Search for the cell housing the specified text and yield its (X, Y) center coordinate. 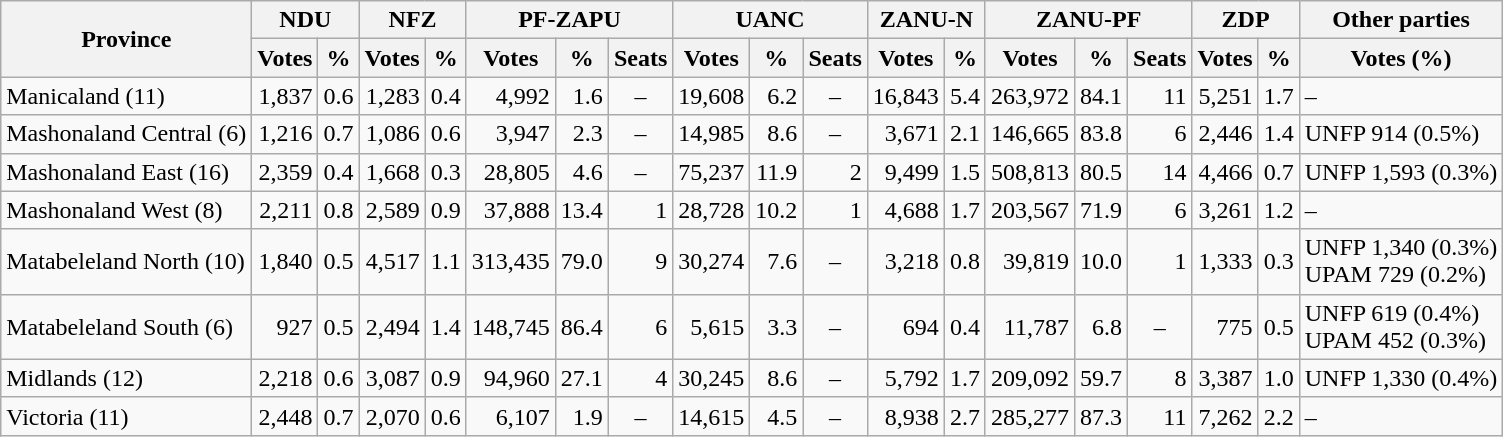
7.6 (776, 262)
10.0 (1100, 262)
2 (835, 172)
83.8 (1100, 134)
39,819 (1030, 262)
2.7 (964, 416)
2,218 (285, 378)
1.2 (1278, 210)
30,245 (712, 378)
209,092 (1030, 378)
313,435 (510, 262)
4.6 (582, 172)
NFZ (412, 20)
Matabeleland North (10) (126, 262)
2,211 (285, 210)
3,387 (1225, 378)
694 (906, 326)
1,837 (285, 96)
Votes (%) (1401, 58)
508,813 (1030, 172)
94,960 (510, 378)
13.4 (582, 210)
6.8 (1100, 326)
10.2 (776, 210)
3,947 (510, 134)
148,745 (510, 326)
UNFP 914 (0.5%) (1401, 134)
87.3 (1100, 416)
Province (126, 39)
263,972 (1030, 96)
79.0 (582, 262)
1.5 (964, 172)
9 (640, 262)
Mashonaland Central (6) (126, 134)
775 (1225, 326)
4 (640, 378)
19,608 (712, 96)
4,688 (906, 210)
11.9 (776, 172)
1,668 (392, 172)
3,218 (906, 262)
2.3 (582, 134)
Mashonaland East (16) (126, 172)
28,728 (712, 210)
8,938 (906, 416)
86.4 (582, 326)
UANC (770, 20)
7,262 (1225, 416)
UNFP 1,340 (0.3%)UPAM 729 (0.2%) (1401, 262)
1,216 (285, 134)
Midlands (12) (126, 378)
4.5 (776, 416)
UNFP 1,593 (0.3%) (1401, 172)
28,805 (510, 172)
4,517 (392, 262)
5,615 (712, 326)
PF-ZAPU (570, 20)
3,671 (906, 134)
Other parties (1401, 20)
1,333 (1225, 262)
1,086 (392, 134)
1,283 (392, 96)
14,985 (712, 134)
37,888 (510, 210)
203,567 (1030, 210)
Mashonaland West (8) (126, 210)
927 (285, 326)
9,499 (906, 172)
3.3 (776, 326)
8 (1160, 378)
84.1 (1100, 96)
2,070 (392, 416)
30,274 (712, 262)
2,494 (392, 326)
5.4 (964, 96)
1.6 (582, 96)
2,446 (1225, 134)
3,261 (1225, 210)
1.0 (1278, 378)
Matabeleland South (6) (126, 326)
4,992 (510, 96)
59.7 (1100, 378)
Manicaland (11) (126, 96)
2.1 (964, 134)
NDU (306, 20)
1.1 (446, 262)
2.2 (1278, 416)
285,277 (1030, 416)
5,251 (1225, 96)
5,792 (906, 378)
146,665 (1030, 134)
14,615 (712, 416)
ZANU-PF (1088, 20)
11,787 (1030, 326)
80.5 (1100, 172)
2,359 (285, 172)
ZANU-N (926, 20)
ZDP (1246, 20)
27.1 (582, 378)
2,448 (285, 416)
75,237 (712, 172)
6.2 (776, 96)
2,589 (392, 210)
UNFP 1,330 (0.4%) (1401, 378)
1,840 (285, 262)
6,107 (510, 416)
1.9 (582, 416)
71.9 (1100, 210)
Victoria (11) (126, 416)
4,466 (1225, 172)
3,087 (392, 378)
16,843 (906, 96)
14 (1160, 172)
UNFP 619 (0.4%)UPAM 452 (0.3%) (1401, 326)
